Provide the [x, y] coordinate of the cell's center where the given text is located.  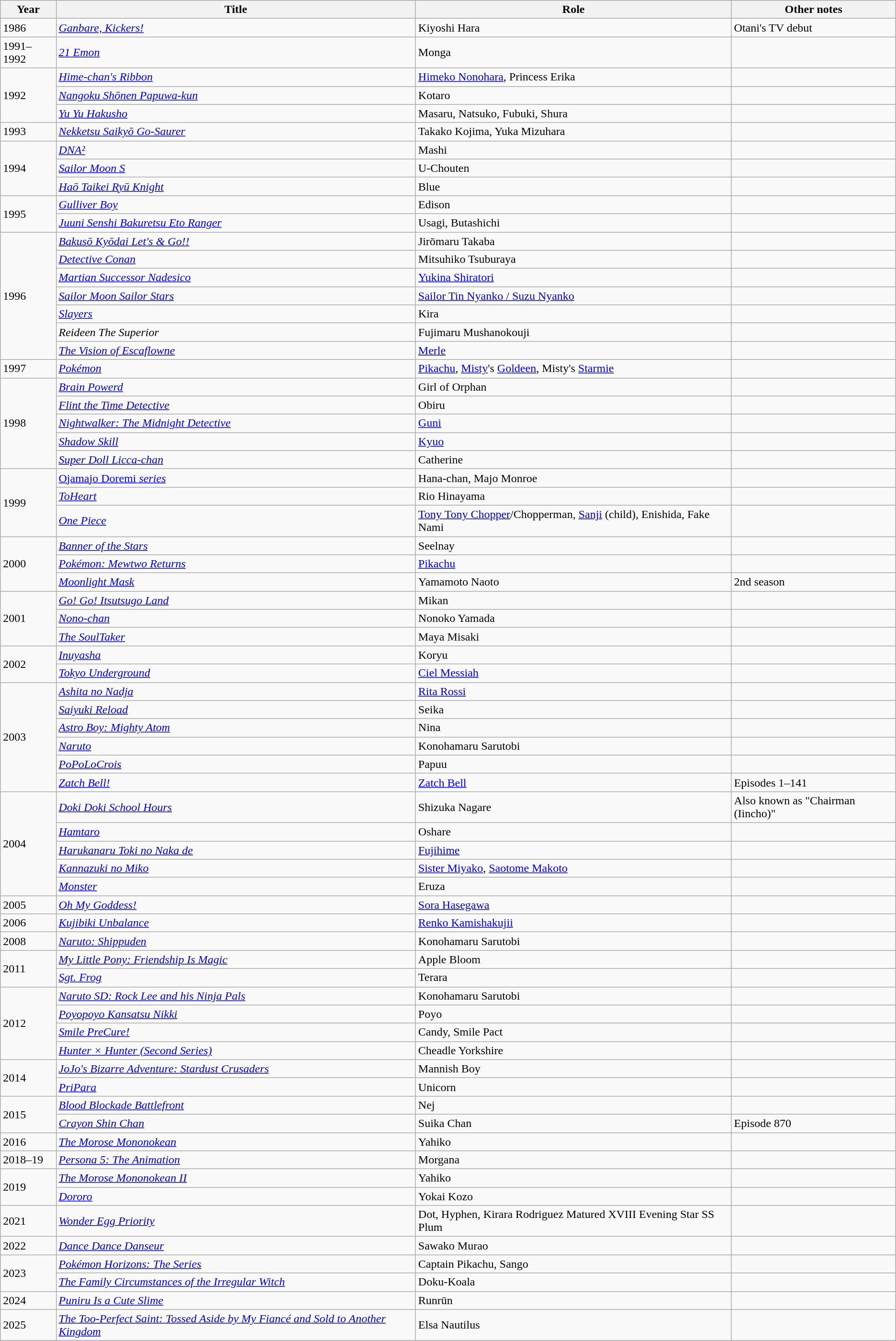
Nekketsu Saikyō Go-Saurer [235, 132]
Unicorn [573, 1087]
Naruto: Shippuden [235, 941]
Ganbare, Kickers! [235, 28]
The Vision of Escaflowne [235, 350]
1996 [28, 295]
Sailor Tin Nyanko / Suzu Nyanko [573, 296]
1995 [28, 214]
Pokémon Horizons: The Series [235, 1264]
Usagi, Butashichi [573, 223]
Blood Blockade Battlefront [235, 1105]
Masaru, Natsuko, Fubuki, Shura [573, 113]
Rio Hinayama [573, 496]
My Little Pony: Friendship Is Magic [235, 959]
2025 [28, 1325]
1999 [28, 503]
Nightwalker: The Midnight Detective [235, 423]
The Morose Mononokean II [235, 1178]
Title [235, 10]
Smile PreCure! [235, 1032]
Kiyoshi Hara [573, 28]
2005 [28, 905]
2016 [28, 1142]
2003 [28, 737]
2018–19 [28, 1160]
Dororo [235, 1196]
Zatch Bell [573, 782]
Wonder Egg Priority [235, 1221]
Doku-Koala [573, 1282]
2023 [28, 1273]
Sgt. Frog [235, 978]
Kujibiki Unbalance [235, 923]
Sawako Murao [573, 1246]
Otani's TV debut [814, 28]
Mikan [573, 600]
Yu Yu Hakusho [235, 113]
Girl of Orphan [573, 387]
2008 [28, 941]
Fujimaru Mushanokouji [573, 332]
Sailor Moon S [235, 168]
Ciel Messiah [573, 673]
One Piece [235, 521]
1993 [28, 132]
Oh My Goddess! [235, 905]
Himeko Nonohara, Princess Erika [573, 77]
Other notes [814, 10]
Blue [573, 186]
Shadow Skill [235, 441]
The Too-Perfect Saint: Tossed Aside by My Fiancé and Sold to Another Kingdom [235, 1325]
Sora Hasegawa [573, 905]
2014 [28, 1078]
1994 [28, 168]
Obiru [573, 405]
1992 [28, 95]
2015 [28, 1114]
PriPara [235, 1087]
Bakusō Kyōdai Let's & Go!! [235, 241]
Also known as "Chairman (Iincho)" [814, 807]
Astro Boy: Mighty Atom [235, 728]
Pikachu [573, 564]
Hamtaro [235, 832]
Merle [573, 350]
Brain Powerd [235, 387]
2nd season [814, 582]
Poyo [573, 1014]
Takako Kojima, Yuka Mizuhara [573, 132]
Mashi [573, 150]
Gulliver Boy [235, 204]
ToHeart [235, 496]
Suika Chan [573, 1123]
Haō Taikei Ryū Knight [235, 186]
Nono-chan [235, 619]
2019 [28, 1187]
Naruto [235, 746]
PoPoLoCrois [235, 764]
U-Chouten [573, 168]
JoJo's Bizarre Adventure: Stardust Crusaders [235, 1069]
Naruto SD: Rock Lee and his Ninja Pals [235, 996]
Seika [573, 710]
21 Emon [235, 53]
Yokai Kozo [573, 1196]
Eruza [573, 887]
Maya Misaki [573, 637]
Kannazuki no Miko [235, 868]
Kyuo [573, 441]
1991–1992 [28, 53]
Rita Rossi [573, 691]
2002 [28, 664]
Cheadle Yorkshire [573, 1050]
Catherine [573, 460]
2011 [28, 969]
Inuyasha [235, 655]
2000 [28, 563]
Banner of the Stars [235, 545]
Morgana [573, 1160]
Jirōmaru Takaba [573, 241]
Super Doll Licca-chan [235, 460]
Tokyo Underground [235, 673]
Apple Bloom [573, 959]
Crayon Shin Chan [235, 1123]
Candy, Smile Pact [573, 1032]
Edison [573, 204]
Poyopoyo Kansatsu Nikki [235, 1014]
Kira [573, 314]
Saiyuki Reload [235, 710]
Runrūn [573, 1300]
Tony Tony Chopper/Chopperman, Sanji (child), Enishida, Fake Nami [573, 521]
Mannish Boy [573, 1069]
1986 [28, 28]
2006 [28, 923]
Seelnay [573, 545]
2021 [28, 1221]
2004 [28, 844]
Monster [235, 887]
Go! Go! Itsutsugo Land [235, 600]
Zatch Bell! [235, 782]
Mitsuhiko Tsuburaya [573, 259]
Episode 870 [814, 1123]
Hunter × Hunter (Second Series) [235, 1050]
Papuu [573, 764]
Hime-chan's Ribbon [235, 77]
Slayers [235, 314]
Elsa Nautilus [573, 1325]
Puniru Is a Cute Slime [235, 1300]
The SoulTaker [235, 637]
Sister Miyako, Saotome Makoto [573, 868]
Renko Kamishakujii [573, 923]
Hana-chan, Majo Monroe [573, 478]
Kotaro [573, 95]
Dance Dance Danseur [235, 1246]
Reideen The Superior [235, 332]
Ojamajo Doremi series [235, 478]
Pokémon: Mewtwo Returns [235, 564]
Guni [573, 423]
Flint the Time Detective [235, 405]
Persona 5: The Animation [235, 1160]
Pikachu, Misty's Goldeen, Misty's Starmie [573, 369]
Pokémon [235, 369]
Juuni Senshi Bakuretsu Eto Ranger [235, 223]
Dot, Hyphen, Kirara Rodriguez Matured XVIII Evening Star SS Plum [573, 1221]
2001 [28, 619]
1997 [28, 369]
Yamamoto Naoto [573, 582]
1998 [28, 423]
The Morose Mononokean [235, 1142]
Sailor Moon Sailor Stars [235, 296]
Episodes 1–141 [814, 782]
Shizuka Nagare [573, 807]
Koryu [573, 655]
Harukanaru Toki no Naka de [235, 850]
2022 [28, 1246]
The Family Circumstances of the Irregular Witch [235, 1282]
Nonoko Yamada [573, 619]
Nangoku Shōnen Papuwa-kun [235, 95]
Martian Successor Nadesico [235, 278]
Doki Doki School Hours [235, 807]
Captain Pikachu, Sango [573, 1264]
Moonlight Mask [235, 582]
Nina [573, 728]
Yukina Shiratori [573, 278]
Monga [573, 53]
Nej [573, 1105]
Terara [573, 978]
DNA² [235, 150]
Fujihime [573, 850]
Year [28, 10]
2024 [28, 1300]
Role [573, 10]
Detective Conan [235, 259]
2012 [28, 1023]
Ashita no Nadja [235, 691]
Oshare [573, 832]
